Return [X, Y] of the center of cell containing provided text 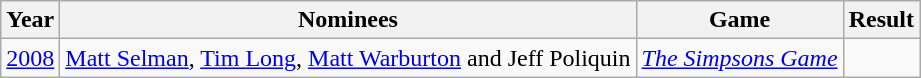
Nominees [348, 20]
Result [881, 20]
2008 [30, 58]
Matt Selman, Tim Long, Matt Warburton and Jeff Poliquin [348, 58]
Game [740, 20]
Year [30, 20]
The Simpsons Game [740, 58]
